Output the (x, y) coordinate of the center of the cell containing the given text.  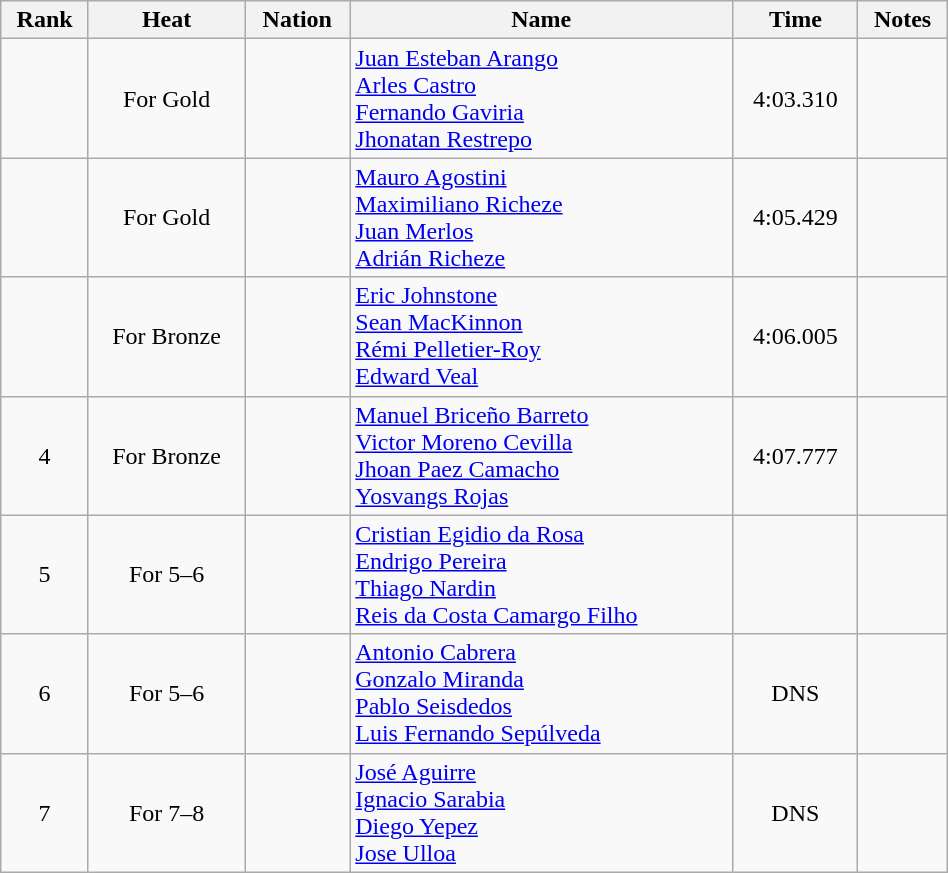
7 (45, 812)
Mauro AgostiniMaximiliano RichezeJuan MerlosAdrián Richeze (542, 218)
José AguirreIgnacio SarabiaDiego YepezJose Ulloa (542, 812)
Name (542, 20)
Notes (902, 20)
Manuel Briceño BarretoVictor Moreno CevillaJhoan Paez CamachoYosvangs Rojas (542, 456)
Heat (166, 20)
4:06.005 (796, 336)
For 7–8 (166, 812)
5 (45, 574)
Cristian Egidio da RosaEndrigo PereiraThiago NardinReis da Costa Camargo Filho (542, 574)
4:07.777 (796, 456)
4 (45, 456)
Juan Esteban ArangoArles CastroFernando GaviriaJhonatan Restrepo (542, 98)
Time (796, 20)
4:03.310 (796, 98)
Nation (298, 20)
Eric JohnstoneSean MacKinnonRémi Pelletier-RoyEdward Veal (542, 336)
Rank (45, 20)
4:05.429 (796, 218)
6 (45, 694)
Antonio CabreraGonzalo MirandaPablo SeisdedosLuis Fernando Sepúlveda (542, 694)
